Detect which cell encompasses the target text, then output its [X, Y] center coordinate. 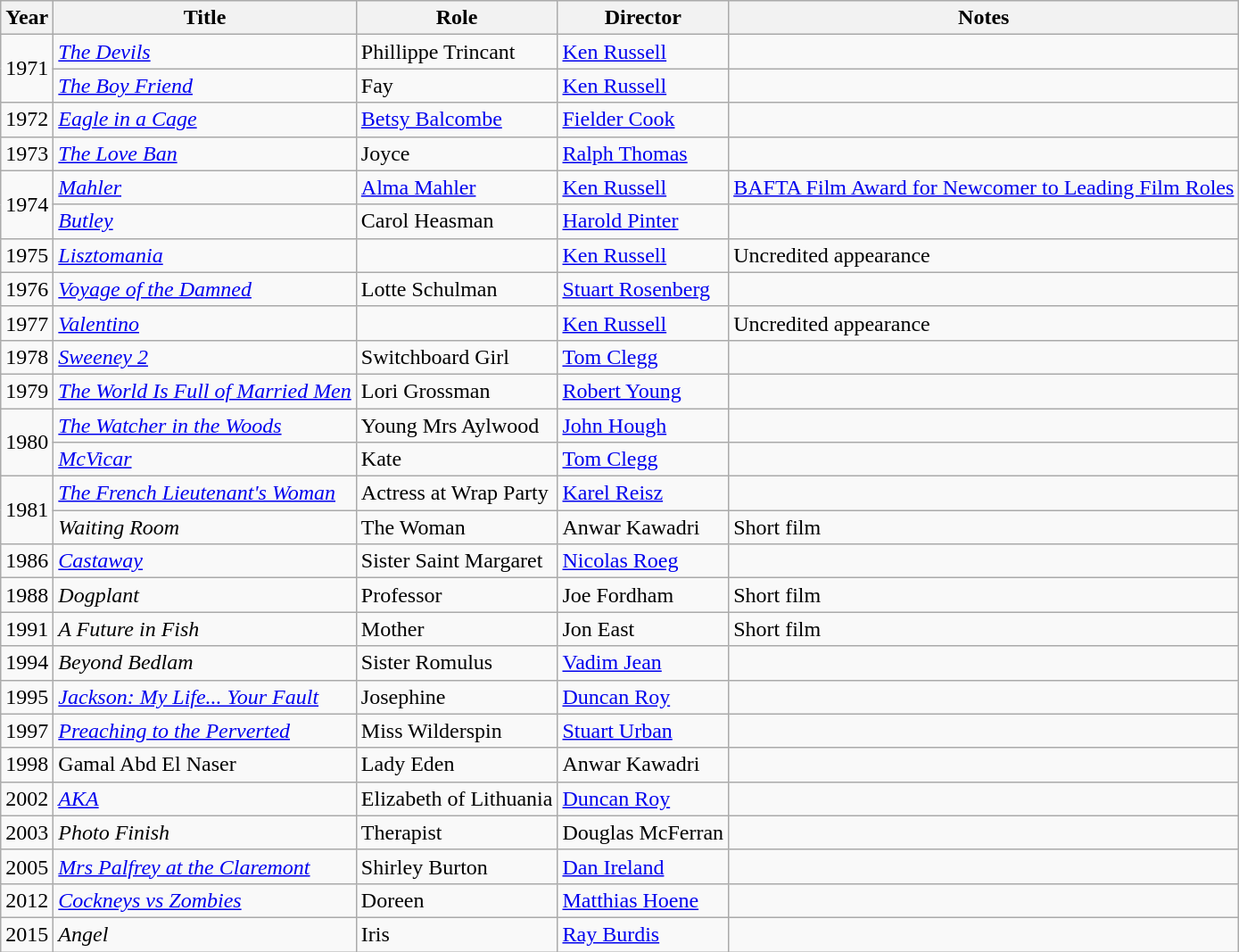
1997 [27, 731]
A Future in Fish [205, 629]
Castaway [205, 561]
1974 [27, 204]
Year [27, 18]
Miss Wilderspin [457, 731]
Sweeney 2 [205, 357]
Carol Heasman [457, 221]
Sister Romulus [457, 663]
Jon East [643, 629]
1986 [27, 561]
Mrs Palfrey at the Claremont [205, 866]
Alma Mahler [457, 187]
The Devils [205, 52]
Butley [205, 221]
Fay [457, 86]
The Watcher in the Woods [205, 426]
1975 [27, 255]
The World Is Full of Married Men [205, 391]
Kate [457, 459]
Doreen [457, 900]
2002 [27, 799]
Matthias Hoene [643, 900]
John Hough [643, 426]
1977 [27, 323]
Joyce [457, 153]
Mother [457, 629]
Ray Burdis [643, 934]
Role [457, 18]
The Boy Friend [205, 86]
1971 [27, 69]
Josephine [457, 697]
1988 [27, 595]
Valentino [205, 323]
Harold Pinter [643, 221]
1980 [27, 443]
1976 [27, 289]
Douglas McFerran [643, 832]
1998 [27, 765]
Mahler [205, 187]
Karel Reisz [643, 493]
Joe Fordham [643, 595]
The Love Ban [205, 153]
Lady Eden [457, 765]
Photo Finish [205, 832]
Preaching to the Perverted [205, 731]
Phillippe Trincant [457, 52]
1981 [27, 510]
Dogplant [205, 595]
Eagle in a Cage [205, 120]
Vadim Jean [643, 663]
Professor [457, 595]
Ralph Thomas [643, 153]
Lisztomania [205, 255]
Stuart Rosenberg [643, 289]
Voyage of the Damned [205, 289]
Cockneys vs Zombies [205, 900]
Lori Grossman [457, 391]
Gamal Abd El Naser [205, 765]
2015 [27, 934]
Jackson: My Life... Your Fault [205, 697]
2003 [27, 832]
Nicolas Roeg [643, 561]
2005 [27, 866]
McVicar [205, 459]
Actress at Wrap Party [457, 493]
1995 [27, 697]
Shirley Burton [457, 866]
Iris [457, 934]
1978 [27, 357]
AKA [205, 799]
Betsy Balcombe [457, 120]
Director [643, 18]
BAFTA Film Award for Newcomer to Leading Film Roles [984, 187]
Lotte Schulman [457, 289]
1991 [27, 629]
Notes [984, 18]
Elizabeth of Lithuania [457, 799]
1994 [27, 663]
Dan Ireland [643, 866]
1973 [27, 153]
Angel [205, 934]
Robert Young [643, 391]
Beyond Bedlam [205, 663]
Fielder Cook [643, 120]
2012 [27, 900]
Young Mrs Aylwood [457, 426]
The French Lieutenant's Woman [205, 493]
1979 [27, 391]
Waiting Room [205, 527]
Switchboard Girl [457, 357]
The Woman [457, 527]
Stuart Urban [643, 731]
Title [205, 18]
Sister Saint Margaret [457, 561]
1972 [27, 120]
Therapist [457, 832]
